Pinpoint the cell where the given text exists, returning its [x, y] midpoint coordinate. 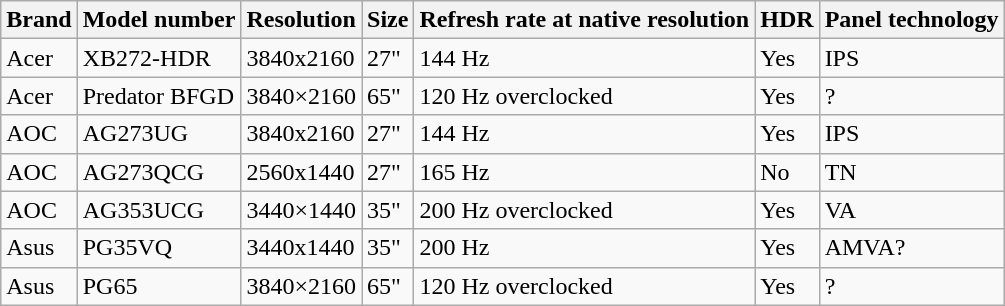
AG273QCG [159, 172]
Size [388, 20]
XB272-HDR [159, 58]
TN [912, 172]
No [787, 172]
3440×1440 [302, 210]
AG353UCG [159, 210]
200 Hz overclocked [584, 210]
200 Hz [584, 248]
Model number [159, 20]
2560x1440 [302, 172]
AMVA? [912, 248]
PG35VQ [159, 248]
Panel technology [912, 20]
Brand [39, 20]
3440x1440 [302, 248]
Refresh rate at native resolution [584, 20]
165 Hz [584, 172]
Predator BFGD [159, 96]
HDR [787, 20]
AG273UG [159, 134]
Resolution [302, 20]
VA [912, 210]
PG65 [159, 286]
